From the cell containing the given text, extract its center point as (X, Y) coordinate. 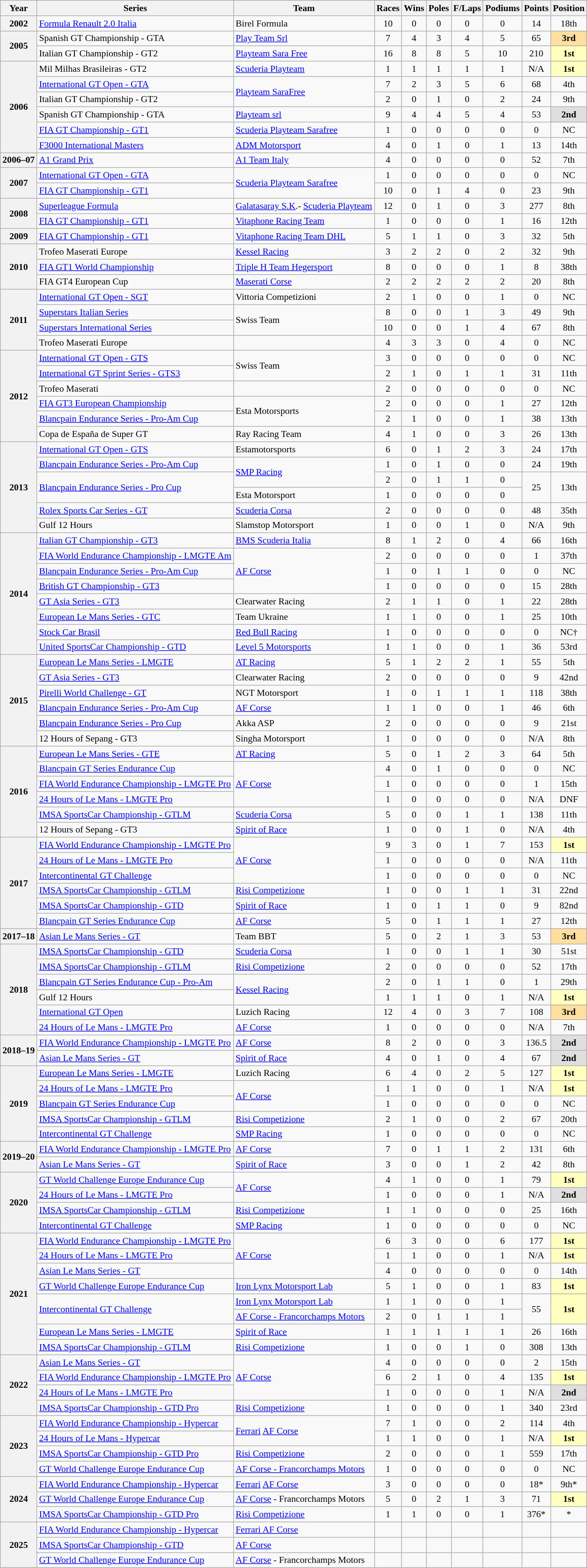
13 (536, 145)
Slamstop Motorsport (304, 525)
2013 (19, 487)
23 (536, 191)
2010 (19, 267)
A1 Team Italy (304, 160)
Vittoria Competizioni (304, 297)
Series (135, 8)
71 (536, 1499)
F3000 International Masters (135, 145)
38 (536, 419)
Year (19, 8)
2016 (19, 792)
14 (536, 23)
NGT Motorsport (304, 693)
376* (536, 1515)
20th (569, 1119)
Italian GT Championship - GT3 (135, 541)
* (569, 1515)
153 (536, 845)
Blancpain GT Series Endurance Cup - Pro-Am (135, 982)
Podiums (502, 8)
18th (569, 23)
210 (536, 54)
Level 5 Motorsports (304, 647)
Galatasaray S.K.- Scuderia Playteam (304, 206)
International GT Open - SGT (135, 297)
Maserati Corse (304, 282)
46 (536, 708)
International GT Sprint Series - GTS3 (135, 373)
118 (536, 693)
2006–07 (19, 160)
21st (569, 724)
2007 (19, 183)
Points (536, 8)
308 (536, 1347)
Stock Car Brasil (135, 632)
BMS Scuderia Italia (304, 541)
79 (536, 1180)
Esta Motorsports (304, 411)
United SportsCar Championship - GTD (135, 647)
FIA GT1 World Championship (135, 267)
Scuderia Playteam (304, 69)
36 (536, 647)
10th (569, 617)
A1 Grand Prix (135, 160)
559 (536, 1454)
30 (536, 952)
37th (569, 556)
2014 (19, 594)
20 (536, 282)
Superleague Formula (135, 206)
Estamotorsports (304, 449)
Esta Motorsport (304, 495)
FIA GT4 European Cup (135, 282)
Races (388, 8)
42 (536, 1165)
22nd (569, 891)
108 (536, 1012)
49 (536, 313)
2017–18 (19, 936)
Singha Motorsport (304, 739)
2017 (19, 883)
42nd (569, 678)
Superstars International Series (135, 328)
Vitaphone Racing Team DHL (304, 237)
Vitaphone Racing Team (304, 221)
2011 (19, 320)
2012 (19, 396)
Wins (414, 8)
2019–20 (19, 1157)
Copa de España de Super GT (135, 434)
Position (569, 8)
29th (569, 982)
Superstars Italian Series (135, 313)
2019 (19, 1104)
2002 (19, 23)
Ray Racing Team (304, 434)
68 (536, 84)
Akka ASP (304, 724)
48 (536, 510)
European Le Mans Series - GTE (135, 754)
18* (536, 1484)
2021 (19, 1294)
2025 (19, 1545)
138 (536, 815)
Triple H Team Hegersport (304, 267)
NC† (569, 632)
65 (536, 38)
British GT Championship - GT3 (135, 586)
2008 (19, 214)
Trofeo Maserati (135, 389)
European Le Mans Series - GTC (135, 617)
24 Hours of Le Mans - Hypercar (135, 1439)
51st (569, 952)
Team (304, 8)
114 (536, 1423)
Playteam SaraFree (304, 91)
22 (536, 602)
135 (536, 1377)
83 (536, 1287)
Pirelli World Challenge - GT (135, 693)
9th* (569, 1484)
Birel Formula (304, 23)
Team BBT (304, 936)
Formula Renault 2.0 Italia (135, 23)
Red Bull Racing (304, 632)
131 (536, 1149)
2023 (19, 1446)
127 (536, 1073)
2006 (19, 107)
Team Ukraine (304, 617)
2018–19 (19, 1051)
2005 (19, 46)
DNF (569, 800)
2018 (19, 990)
FIA World Endurance Championship - LMGTE Am (135, 556)
International GT Open (135, 1012)
82nd (569, 906)
ADM Motorsport (304, 145)
F/Laps (467, 8)
2015 (19, 700)
Mil Milhas Brasileiras - GT2 (135, 69)
23rd (569, 1408)
2020 (19, 1202)
Playteam srl (304, 115)
64 (536, 754)
35th (569, 510)
53rd (569, 647)
277 (536, 206)
66 (536, 541)
Poles (439, 8)
15 (536, 586)
136.5 (536, 1043)
Rolex Sports Car Series - GT (135, 510)
340 (536, 1408)
Playteam Sara Free (304, 54)
Play Team Srl (304, 38)
19th (569, 465)
2022 (19, 1385)
2024 (19, 1499)
2009 (19, 237)
177 (536, 1241)
FIA GT3 European Championship (135, 404)
